Return [x, y] of the center of cell containing provided text 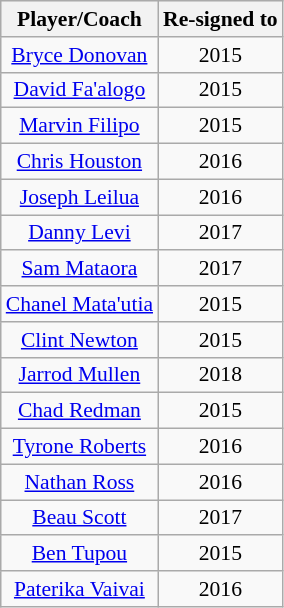
Clint Newton [80, 340]
Jarrod Mullen [80, 375]
Sam Mataora [80, 269]
Beau Scott [80, 518]
Ben Tupou [80, 554]
Re-signed to [220, 19]
Player/Coach [80, 19]
Marvin Filipo [80, 126]
2018 [220, 375]
Chad Redman [80, 411]
Paterika Vaivai [80, 589]
Joseph Leilua [80, 197]
Tyrone Roberts [80, 447]
Bryce Donovan [80, 55]
Chris Houston [80, 162]
Chanel Mata'utia [80, 304]
Nathan Ross [80, 482]
Danny Levi [80, 233]
David Fa'alogo [80, 90]
